Scan for the cell matching the given text and deliver its [x, y] coordinate at center. 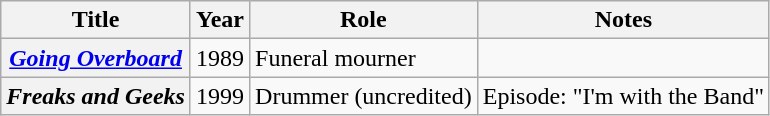
Role [364, 20]
Freaks and Geeks [96, 96]
Title [96, 20]
Going Overboard [96, 58]
Funeral mourner [364, 58]
1999 [220, 96]
1989 [220, 58]
Year [220, 20]
Notes [623, 20]
Episode: "I'm with the Band" [623, 96]
Drummer (uncredited) [364, 96]
